Detect which cell encompasses the target text, then output its (x, y) center coordinate. 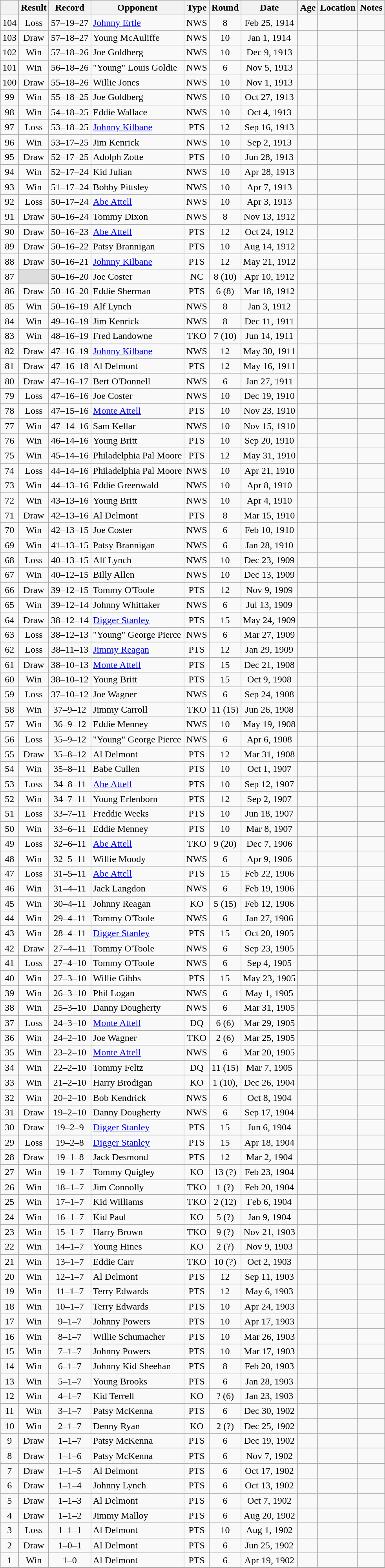
56–18–26 (70, 67)
2–1–7 (70, 1426)
53 (9, 784)
NC (197, 276)
28 (9, 1157)
Type (197, 8)
73 (9, 486)
11 (9, 1411)
Oct 1, 1907 (269, 769)
Freddie Weeks (137, 814)
Johnny Kid Sheehan (137, 1366)
Sep 24, 1908 (269, 695)
7 (10) (225, 336)
54–18–25 (70, 112)
Nov 9, 1909 (269, 590)
Adolph Zotte (137, 157)
Date (269, 8)
32 (9, 1097)
18–1–7 (70, 1187)
Dec 30, 1902 (269, 1411)
Mar 8, 1907 (269, 829)
Apr 24, 1903 (269, 1306)
50–16–22 (70, 247)
7–1–7 (70, 1351)
67 (9, 575)
29 (9, 1142)
100 (9, 82)
10 (?) (225, 1262)
20–2–10 (70, 1097)
Mar 31, 1908 (269, 754)
26 (9, 1187)
May 30, 1911 (269, 351)
19–1–8 (70, 1157)
Dec 23, 1909 (269, 560)
66 (9, 590)
50–17–24 (70, 202)
Nov 13, 1912 (269, 217)
Jim Connolly (137, 1187)
Opponent (137, 8)
45 (9, 903)
57–18–26 (70, 53)
10–1–7 (70, 1306)
18 (9, 1306)
Feb 10, 1910 (269, 530)
29–4–11 (70, 919)
Sep 20, 1910 (269, 441)
Jan 27, 1906 (269, 919)
57–19–27 (70, 23)
31–4–11 (70, 888)
20 (9, 1277)
4 (9, 1515)
32–5–11 (70, 859)
25 (9, 1202)
Babe Cullen (137, 769)
Kid Williams (137, 1202)
Sep 4, 1905 (269, 963)
Apr 7, 1913 (269, 187)
Apr 28, 1913 (269, 172)
Willie Moody (137, 859)
14–1–7 (70, 1247)
38–12–14 (70, 620)
24 (9, 1217)
Round (225, 8)
Tommy Feltz (137, 1068)
Tommy Quigley (137, 1172)
22–2–10 (70, 1068)
52–17–25 (70, 157)
1–1–5 (70, 1471)
8–1–7 (70, 1336)
Jan 3, 1912 (269, 306)
Mar 20, 1905 (269, 1053)
Jimmy Malloy (137, 1515)
81 (9, 366)
37–10–12 (70, 695)
Dec 7, 1906 (269, 844)
Phil Logan (137, 993)
98 (9, 112)
Young Erlenborn (137, 799)
Nov 15, 1910 (269, 426)
38–10–12 (70, 680)
94 (9, 172)
37 (9, 1023)
Eddie Wallace (137, 112)
49 (9, 844)
Aug 1, 1902 (269, 1530)
Feb 12, 1906 (269, 903)
40 (9, 978)
9 (?) (225, 1232)
Feb 19, 1906 (269, 888)
46 (9, 888)
34 (9, 1068)
55–18–26 (70, 82)
1 (9, 1560)
39–12–15 (70, 590)
6 (8) (225, 291)
40–12–15 (70, 575)
Kid Julian (137, 172)
Eddie Greenwald (137, 486)
Harry Brodigan (137, 1082)
47–15–16 (70, 411)
Bert O'Donnell (137, 381)
9 (9, 1441)
Apr 10, 1912 (269, 276)
May 23, 1905 (269, 978)
86 (9, 291)
Mar 18, 1912 (269, 291)
17 (9, 1321)
Feb 6, 1904 (269, 1202)
35 (9, 1053)
Sep 2, 1907 (269, 799)
25–3–10 (70, 1008)
Jun 26, 1908 (269, 709)
89 (9, 247)
33–7–11 (70, 814)
57–18–27 (70, 38)
38–10–13 (70, 665)
9–1–7 (70, 1321)
42–13–15 (70, 530)
Oct 17, 1902 (269, 1471)
Jack Desmond (137, 1157)
80 (9, 381)
4–1–7 (70, 1396)
Sam Kellar (137, 426)
56 (9, 739)
1–0–1 (70, 1545)
76 (9, 441)
97 (9, 127)
Feb 20, 1904 (269, 1187)
Jan 9, 1904 (269, 1217)
Jan 1, 1914 (269, 38)
93 (9, 187)
78 (9, 411)
Jun 18, 1907 (269, 814)
Jun 25, 1902 (269, 1545)
48 (9, 859)
Mar 26, 1903 (269, 1336)
Kid Paul (137, 1217)
5 (9, 1501)
45–14–16 (70, 456)
Age (308, 8)
3–1–7 (70, 1411)
39–12–14 (70, 605)
60 (9, 680)
52–17–24 (70, 172)
50–16–19 (70, 306)
75 (9, 456)
Dec 26, 1904 (269, 1082)
Eddie Carr (137, 1262)
74 (9, 471)
Apr 17, 1903 (269, 1321)
16 (9, 1336)
Willie Gibbs (137, 978)
Jun 28, 1913 (269, 157)
Sep 16, 1913 (269, 127)
19–2–8 (70, 1142)
Eddie Sherman (137, 291)
40–13–15 (70, 560)
101 (9, 67)
68 (9, 560)
28–4–11 (70, 933)
19–1–7 (70, 1172)
1–1–7 (70, 1441)
May 16, 1911 (269, 366)
26–3–10 (70, 993)
42 (9, 948)
35–9–12 (70, 739)
37–9–12 (70, 709)
17–1–7 (70, 1202)
Jimmy Reagan (137, 649)
57 (9, 724)
92 (9, 202)
May 19, 1908 (269, 724)
Oct 13, 1902 (269, 1486)
1–1–4 (70, 1486)
Aug 14, 1912 (269, 247)
27–4–10 (70, 963)
32–6–11 (70, 844)
16–1–7 (70, 1217)
6 (6) (225, 1023)
6–1–7 (70, 1366)
Dec 19, 1902 (269, 1441)
Feb 20, 1903 (269, 1366)
39 (9, 993)
May 21, 1912 (269, 262)
2 (12) (225, 1202)
64 (9, 620)
5 (?) (225, 1217)
Mar 29, 1905 (269, 1023)
62 (9, 649)
99 (9, 97)
24–2–10 (70, 1038)
Jimmy Carroll (137, 709)
Kid Terrell (137, 1396)
46–14–16 (70, 441)
49–16–19 (70, 321)
52 (9, 799)
2 (6) (225, 1038)
102 (9, 53)
9 (20) (225, 844)
47–16–18 (70, 366)
1–0 (70, 1560)
1–1–3 (70, 1501)
Sep 17, 1904 (269, 1112)
Nov 1, 1913 (269, 82)
Dec 21, 1908 (269, 665)
Record (70, 8)
Bob Kendrick (137, 1097)
54 (9, 769)
34–7–11 (70, 799)
Location (338, 8)
44 (9, 919)
Sep 11, 1903 (269, 1277)
Apr 8, 1910 (269, 486)
1–1–1 (70, 1530)
35–8–11 (70, 769)
58 (9, 709)
13 (9, 1381)
Apr 21, 1910 (269, 471)
Bobby Pittsley (137, 187)
Fred Landowne (137, 336)
95 (9, 157)
69 (9, 545)
33 (9, 1082)
8 (10) (225, 276)
50 (9, 829)
47–14–16 (70, 426)
22 (9, 1247)
53–18–25 (70, 127)
Oct 27, 1913 (269, 97)
Oct 2, 1903 (269, 1262)
Young Brooks (137, 1381)
Sep 23, 1905 (269, 948)
44–14–16 (70, 471)
Nov 5, 1913 (269, 67)
14 (9, 1366)
79 (9, 396)
47–16–17 (70, 381)
65 (9, 605)
35–8–12 (70, 754)
Tommy Dixon (137, 217)
36 (9, 1038)
88 (9, 262)
Jan 27, 1911 (269, 381)
1 (10), (225, 1082)
Oct 9, 1908 (269, 680)
Young Hines (137, 1247)
27 (9, 1172)
Johnny Whittaker (137, 605)
13 (?) (225, 1172)
Mar 2, 1904 (269, 1157)
71 (9, 515)
53–17–25 (70, 142)
5 (15) (225, 903)
? (6) (225, 1396)
77 (9, 426)
21–2–10 (70, 1082)
38–12–13 (70, 635)
90 (9, 232)
Denny Ryan (137, 1426)
Nov 23, 1910 (269, 411)
Mar 25, 1905 (269, 1038)
Mar 15, 1910 (269, 515)
Oct 20, 1905 (269, 933)
91 (9, 217)
May 31, 1910 (269, 456)
27–4–11 (70, 948)
Apr 4, 1910 (269, 500)
12–1–7 (70, 1277)
Apr 3, 1913 (269, 202)
Feb 25, 1914 (269, 23)
82 (9, 351)
83 (9, 336)
"Young" Louis Goldie (137, 67)
Jack Langdon (137, 888)
47–16–19 (70, 351)
47 (9, 873)
50–16–21 (70, 262)
21 (9, 1262)
Johnny Lynch (137, 1486)
5–1–7 (70, 1381)
72 (9, 500)
50–16–23 (70, 232)
Sep 2, 1913 (269, 142)
24–3–10 (70, 1023)
Jul 13, 1909 (269, 605)
27–3–10 (70, 978)
Harry Brown (137, 1232)
Jun 6, 1904 (269, 1127)
Billy Allen (137, 575)
31 (9, 1112)
13–1–7 (70, 1262)
Dec 9, 1913 (269, 53)
Johnny Ertle (137, 23)
41 (9, 963)
Dec 19, 1910 (269, 396)
Mar 7, 1905 (269, 1068)
1–1–2 (70, 1515)
96 (9, 142)
55–18–25 (70, 97)
36–9–12 (70, 724)
63 (9, 635)
19–2–9 (70, 1127)
51–17–24 (70, 187)
Mar 31, 1905 (269, 1008)
Aug 20, 1902 (269, 1515)
Dec 13, 1909 (269, 575)
Jun 14, 1911 (269, 336)
19–2–10 (70, 1112)
Willie Jones (137, 82)
47–16–16 (70, 396)
Apr 6, 1908 (269, 739)
Jan 29, 1909 (269, 649)
30–4–11 (70, 903)
Oct 24, 1912 (269, 232)
Oct 4, 1913 (269, 112)
11–1–7 (70, 1292)
84 (9, 321)
Nov 9, 1903 (269, 1247)
15–1–7 (70, 1232)
104 (9, 23)
Notes (371, 8)
2 (9, 1545)
Oct 8, 1904 (269, 1097)
41–13–15 (70, 545)
Jan 28, 1903 (269, 1381)
44–13–16 (70, 486)
Nov 21, 1903 (269, 1232)
61 (9, 665)
70 (9, 530)
43–13–16 (70, 500)
38–11–13 (70, 649)
May 24, 1909 (269, 620)
May 6, 1903 (269, 1292)
Apr 19, 1902 (269, 1560)
Jan 28, 1910 (269, 545)
33–6–11 (70, 829)
Johnny Reagan (137, 903)
Result (34, 8)
23 (9, 1232)
Oct 7, 1902 (269, 1501)
Apr 18, 1904 (269, 1142)
103 (9, 38)
55 (9, 754)
23–2–10 (70, 1053)
51 (9, 814)
Willie Schumacher (137, 1336)
59 (9, 695)
Young McAuliffe (137, 38)
May 1, 1905 (269, 993)
19 (9, 1292)
Nov 7, 1902 (269, 1456)
38 (9, 1008)
Mar 17, 1903 (269, 1351)
Apr 9, 1906 (269, 859)
1–1–6 (70, 1456)
7 (9, 1471)
50–16–24 (70, 217)
Feb 22, 1906 (269, 873)
30 (9, 1127)
85 (9, 306)
Dec 25, 1902 (269, 1426)
87 (9, 276)
31–5–11 (70, 873)
43 (9, 933)
42–13–16 (70, 515)
1 (?) (225, 1187)
Jan 23, 1903 (269, 1396)
48–16–19 (70, 336)
Mar 27, 1909 (269, 635)
Sep 12, 1907 (269, 784)
Feb 23, 1904 (269, 1172)
3 (9, 1530)
Dec 11, 1911 (269, 321)
34–8–11 (70, 784)
